Extract the [X, Y] coordinate from the center of the cell holding the provided text.  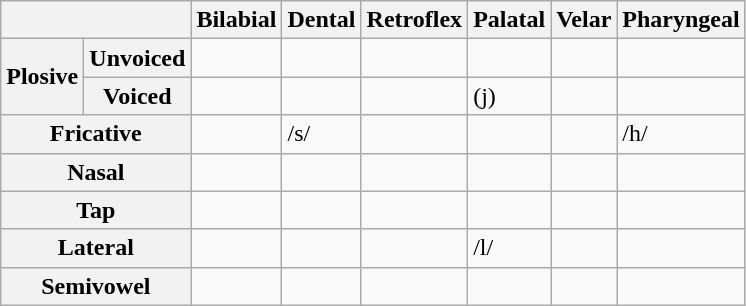
(j) [510, 96]
Nasal [96, 172]
Retroflex [414, 20]
Velar [584, 20]
Voiced [138, 96]
Pharyngeal [681, 20]
Dental [322, 20]
Tap [96, 210]
Fricative [96, 134]
Plosive [42, 77]
/s/ [322, 134]
Unvoiced [138, 58]
Palatal [510, 20]
Semivowel [96, 286]
Bilabial [236, 20]
/l/ [510, 248]
/h/ [681, 134]
Lateral [96, 248]
